Identify which cell holds the provided text, then report its (x, y) central coordinate. 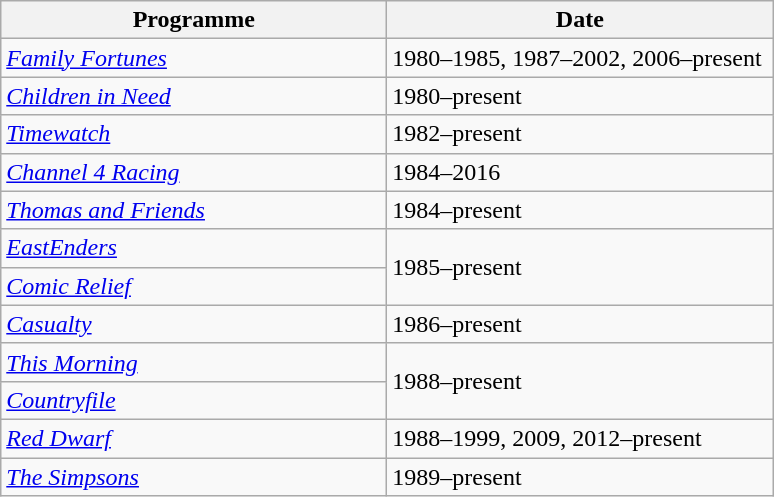
1985–present (580, 267)
Channel 4 Racing (194, 172)
Casualty (194, 324)
1988–1999, 2009, 2012–present (580, 438)
Children in Need (194, 96)
1986–present (580, 324)
Red Dwarf (194, 438)
1989–present (580, 477)
Timewatch (194, 134)
Programme (194, 20)
Comic Relief (194, 286)
1984–present (580, 210)
1984–2016 (580, 172)
Date (580, 20)
1988–present (580, 381)
1982–present (580, 134)
Countryfile (194, 400)
1980–1985, 1987–2002, 2006–present (580, 58)
Family Fortunes (194, 58)
This Morning (194, 362)
Thomas and Friends (194, 210)
1980–present (580, 96)
EastEnders (194, 248)
The Simpsons (194, 477)
